Return [X, Y] of the center of cell containing provided text 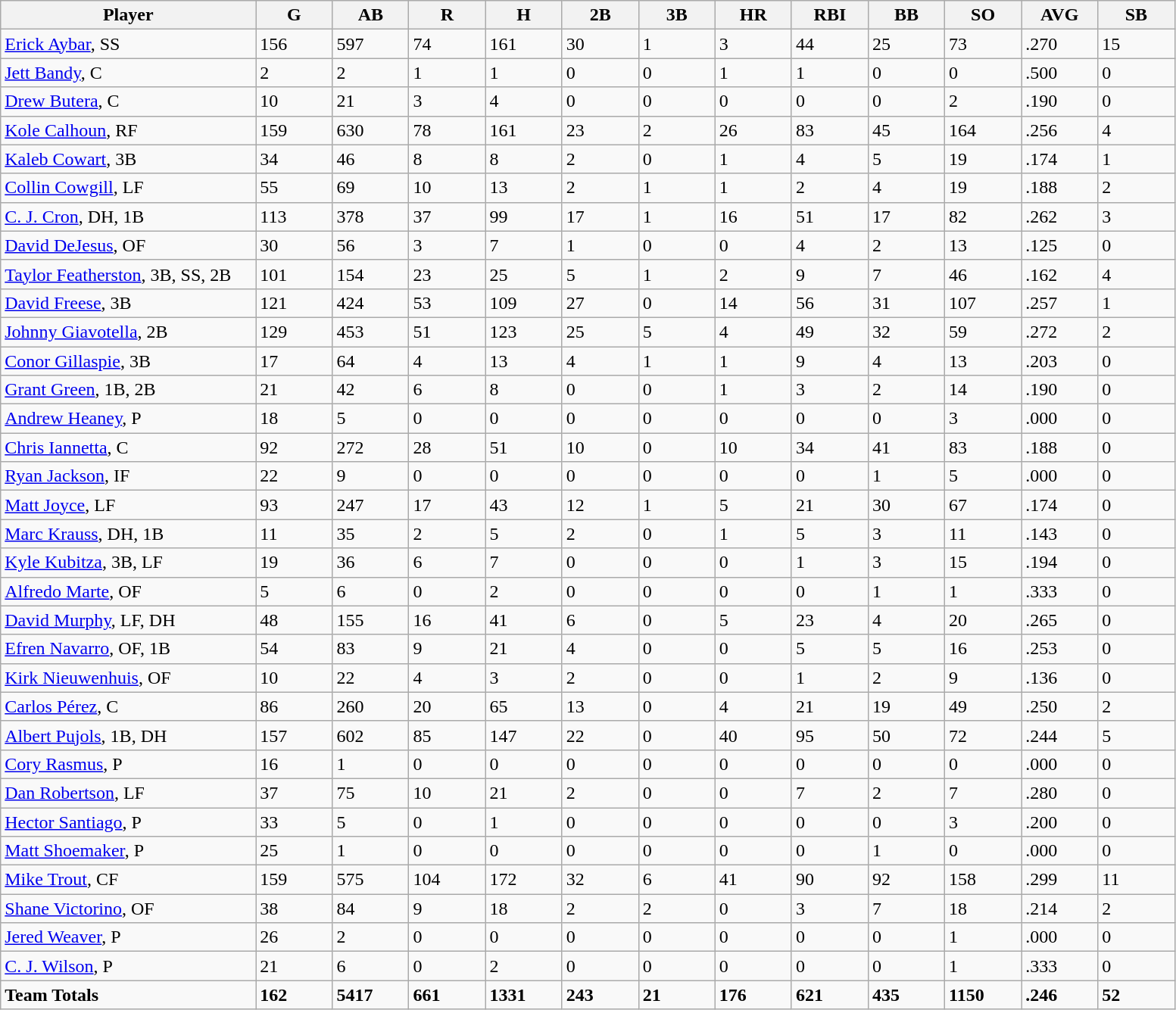
1150 [983, 995]
David Freese, 3B [129, 303]
661 [447, 995]
28 [447, 447]
.299 [1060, 880]
R [447, 15]
Johnny Giavotella, 2B [129, 332]
Drew Butera, C [129, 101]
Efren Navarro, OF, 1B [129, 649]
50 [906, 735]
53 [447, 303]
172 [524, 880]
67 [983, 505]
Alfredo Marte, OF [129, 591]
48 [294, 620]
40 [753, 735]
Albert Pujols, 1B, DH [129, 735]
Dan Robertson, LF [129, 793]
59 [983, 332]
3B [677, 15]
453 [371, 332]
164 [983, 130]
260 [371, 706]
36 [371, 563]
158 [983, 880]
.136 [1060, 678]
Taylor Featherston, 3B, SS, 2B [129, 274]
84 [371, 909]
Matt Shoemaker, P [129, 851]
176 [753, 995]
Team Totals [129, 995]
Hector Santiago, P [129, 821]
602 [371, 735]
.162 [1060, 274]
AVG [1060, 15]
.244 [1060, 735]
121 [294, 303]
35 [371, 534]
64 [371, 361]
1331 [524, 995]
David DeJesus, OF [129, 245]
43 [524, 505]
Jett Bandy, C [129, 73]
435 [906, 995]
.265 [1060, 620]
C. J. Wilson, P [129, 966]
33 [294, 821]
Kole Calhoun, RF [129, 130]
69 [371, 188]
SO [983, 15]
86 [294, 706]
Kaleb Cowart, 3B [129, 159]
154 [371, 274]
.272 [1060, 332]
101 [294, 274]
243 [600, 995]
.246 [1060, 995]
SB [1136, 15]
129 [294, 332]
.200 [1060, 821]
247 [371, 505]
156 [294, 44]
597 [371, 44]
74 [447, 44]
44 [830, 44]
.270 [1060, 44]
.256 [1060, 130]
621 [830, 995]
Cory Rasmus, P [129, 764]
424 [371, 303]
113 [294, 217]
5417 [371, 995]
90 [830, 880]
Ryan Jackson, IF [129, 476]
RBI [830, 15]
AB [371, 15]
G [294, 15]
David Murphy, LF, DH [129, 620]
Jered Weaver, P [129, 937]
C. J. Cron, DH, 1B [129, 217]
82 [983, 217]
.280 [1060, 793]
Grant Green, 1B, 2B [129, 390]
52 [1136, 995]
.203 [1060, 361]
31 [906, 303]
95 [830, 735]
Matt Joyce, LF [129, 505]
630 [371, 130]
.143 [1060, 534]
.262 [1060, 217]
.214 [1060, 909]
Erick Aybar, SS [129, 44]
Carlos Pérez, C [129, 706]
155 [371, 620]
Chris Iannetta, C [129, 447]
Mike Trout, CF [129, 880]
2B [600, 15]
Collin Cowgill, LF [129, 188]
78 [447, 130]
HR [753, 15]
65 [524, 706]
162 [294, 995]
45 [906, 130]
109 [524, 303]
12 [600, 505]
Andrew Heaney, P [129, 419]
54 [294, 649]
.257 [1060, 303]
Shane Victorino, OF [129, 909]
Marc Krauss, DH, 1B [129, 534]
575 [371, 880]
.250 [1060, 706]
42 [371, 390]
99 [524, 217]
157 [294, 735]
73 [983, 44]
Player [129, 15]
378 [371, 217]
Conor Gillaspie, 3B [129, 361]
93 [294, 505]
72 [983, 735]
147 [524, 735]
Kirk Nieuwenhuis, OF [129, 678]
H [524, 15]
.500 [1060, 73]
.194 [1060, 563]
272 [371, 447]
BB [906, 15]
.125 [1060, 245]
104 [447, 880]
38 [294, 909]
27 [600, 303]
Kyle Kubitza, 3B, LF [129, 563]
107 [983, 303]
123 [524, 332]
.253 [1060, 649]
55 [294, 188]
85 [447, 735]
75 [371, 793]
